Return the [x, y] coordinate for the center point of the cell that contains the specified text.  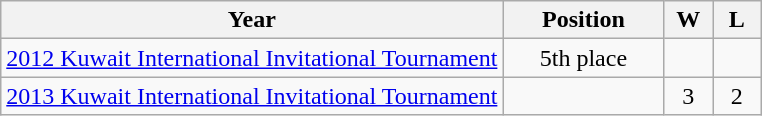
2 [738, 96]
2012 Kuwait International Invitational Tournament [252, 58]
2013 Kuwait International Invitational Tournament [252, 96]
W [688, 20]
3 [688, 96]
5th place [584, 58]
Position [584, 20]
L [738, 20]
Year [252, 20]
